Pinpoint the cell where the given text exists, returning its [x, y] midpoint coordinate. 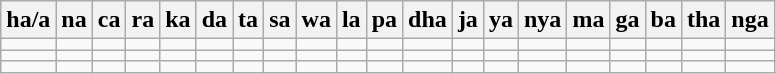
ta [248, 20]
la [351, 20]
sa [280, 20]
nga [750, 20]
tha [703, 20]
wa [316, 20]
ya [500, 20]
na [74, 20]
da [214, 20]
ga [628, 20]
ra [143, 20]
dha [428, 20]
ba [663, 20]
ha/a [28, 20]
ma [588, 20]
ja [468, 20]
nya [542, 20]
ca [109, 20]
ka [178, 20]
pa [384, 20]
